Determine the (X, Y) coordinate at the center of the cell enclosing the given text.  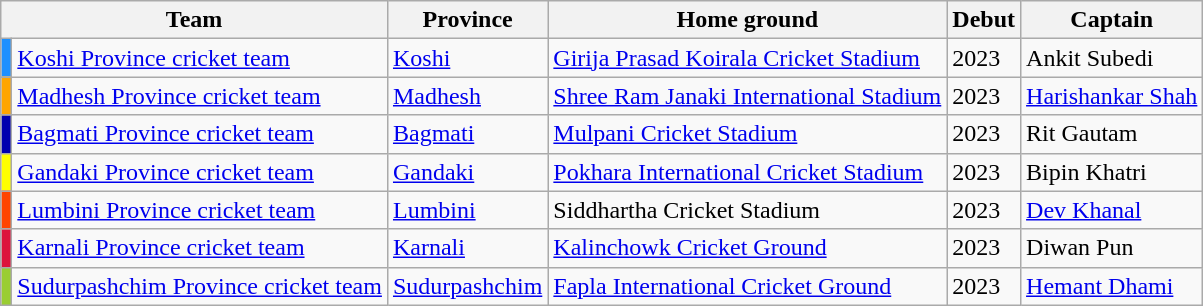
Bagmati (467, 134)
Mulpani Cricket Stadium (748, 134)
Karnali (467, 248)
Madhesh (467, 96)
Captain (1112, 20)
Dev Khanal (1112, 210)
Bagmati Province cricket team (200, 134)
Home ground (748, 20)
Sudurpashchim Province cricket team (200, 286)
Gandaki Province cricket team (200, 172)
Karnali Province cricket team (200, 248)
Lumbini (467, 210)
Madhesh Province cricket team (200, 96)
Kalinchowk Cricket Ground (748, 248)
Debut (984, 20)
Shree Ram Janaki International Stadium (748, 96)
Sudurpashchim (467, 286)
Koshi Province cricket team (200, 58)
Harishankar Shah (1112, 96)
Ankit Subedi (1112, 58)
Fapla International Cricket Ground (748, 286)
Bipin Khatri (1112, 172)
Girija Prasad Koirala Cricket Stadium (748, 58)
Diwan Pun (1112, 248)
Pokhara International Cricket Stadium (748, 172)
Siddhartha Cricket Stadium (748, 210)
Koshi (467, 58)
Rit Gautam (1112, 134)
Lumbini Province cricket team (200, 210)
Gandaki (467, 172)
Team (194, 20)
Hemant Dhami (1112, 286)
Province (467, 20)
